Scan for the cell matching the given text and deliver its [X, Y] coordinate at center. 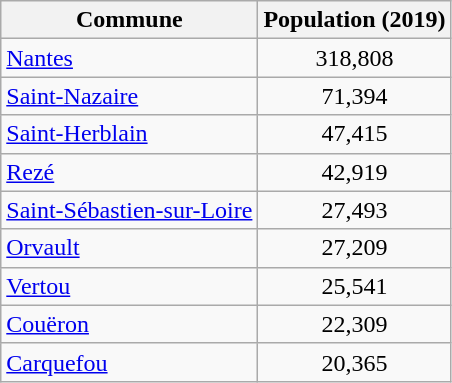
Saint-Herblain [130, 134]
Saint-Nazaire [130, 96]
27,493 [354, 210]
Nantes [130, 58]
Saint-Sébastien-sur-Loire [130, 210]
20,365 [354, 362]
Rezé [130, 172]
25,541 [354, 286]
Population (2019) [354, 20]
42,919 [354, 172]
Couëron [130, 324]
Orvault [130, 248]
47,415 [354, 134]
Carquefou [130, 362]
22,309 [354, 324]
27,209 [354, 248]
71,394 [354, 96]
Commune [130, 20]
318,808 [354, 58]
Vertou [130, 286]
